Identify which cell holds the provided text, then report its (X, Y) central coordinate. 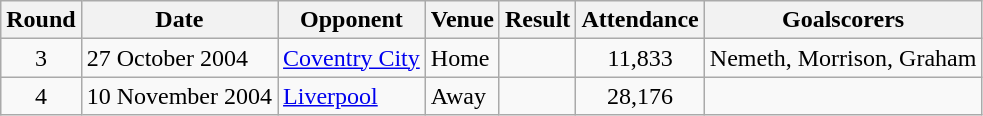
Opponent (352, 20)
Round (41, 20)
Attendance (640, 20)
Date (179, 20)
Venue (462, 20)
Nemeth, Morrison, Graham (843, 58)
Away (462, 96)
11,833 (640, 58)
3 (41, 58)
Coventry City (352, 58)
Liverpool (352, 96)
Goalscorers (843, 20)
10 November 2004 (179, 96)
28,176 (640, 96)
Result (537, 20)
27 October 2004 (179, 58)
Home (462, 58)
4 (41, 96)
